Extract the (x, y) coordinate from the center of the cell holding the provided text.  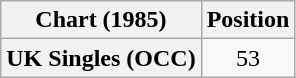
53 (248, 58)
UK Singles (OCC) (101, 58)
Chart (1985) (101, 20)
Position (248, 20)
